Capture the cell that displays the provided text and extract its (x, y) central coordinate. 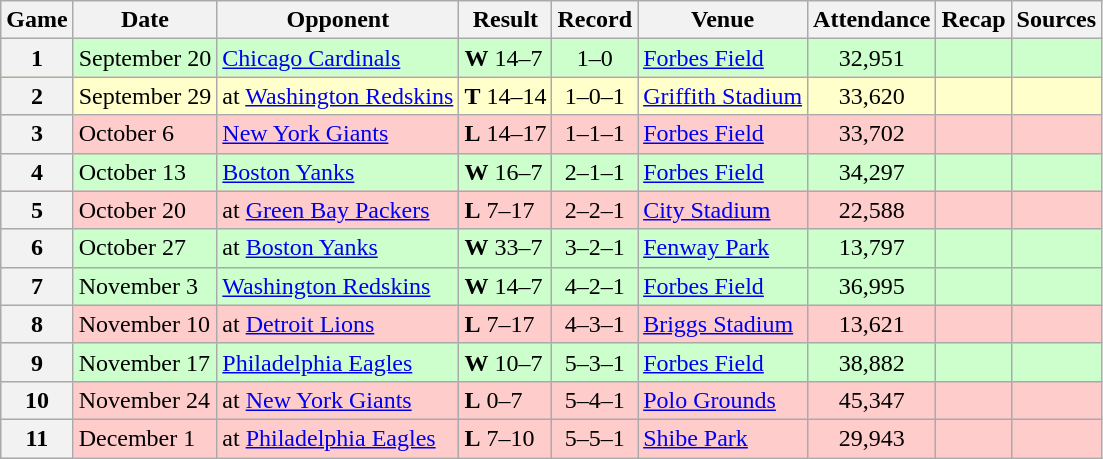
Result (506, 20)
Chicago Cardinals (338, 58)
1–0–1 (595, 96)
3–2–1 (595, 248)
W 10–7 (506, 362)
W 16–7 (506, 172)
9 (37, 362)
5 (37, 210)
Griffith Stadium (723, 96)
22,588 (872, 210)
October 6 (145, 134)
L 14–17 (506, 134)
Venue (723, 20)
33,702 (872, 134)
W 33–7 (506, 248)
4 (37, 172)
4–2–1 (595, 286)
2 (37, 96)
2–2–1 (595, 210)
L 7–10 (506, 438)
October 13 (145, 172)
1 (37, 58)
Boston Yanks (338, 172)
Date (145, 20)
Philadelphia Eagles (338, 362)
1–1–1 (595, 134)
Recap (974, 20)
3 (37, 134)
4–3–1 (595, 324)
8 (37, 324)
L 0–7 (506, 400)
Briggs Stadium (723, 324)
Attendance (872, 20)
November 10 (145, 324)
October 27 (145, 248)
November 24 (145, 400)
at Boston Yanks (338, 248)
11 (37, 438)
Sources (1056, 20)
5–5–1 (595, 438)
7 (37, 286)
45,347 (872, 400)
10 (37, 400)
Fenway Park (723, 248)
Opponent (338, 20)
October 20 (145, 210)
5–4–1 (595, 400)
6 (37, 248)
New York Giants (338, 134)
1–0 (595, 58)
Record (595, 20)
5–3–1 (595, 362)
City Stadium (723, 210)
at New York Giants (338, 400)
13,797 (872, 248)
32,951 (872, 58)
Game (37, 20)
at Philadelphia Eagles (338, 438)
Washington Redskins (338, 286)
Polo Grounds (723, 400)
September 29 (145, 96)
September 20 (145, 58)
at Detroit Lions (338, 324)
13,621 (872, 324)
34,297 (872, 172)
November 17 (145, 362)
2–1–1 (595, 172)
at Green Bay Packers (338, 210)
36,995 (872, 286)
38,882 (872, 362)
November 3 (145, 286)
T 14–14 (506, 96)
December 1 (145, 438)
29,943 (872, 438)
33,620 (872, 96)
at Washington Redskins (338, 96)
Shibe Park (723, 438)
